From the cell containing the given text, extract its center point as (X, Y) coordinate. 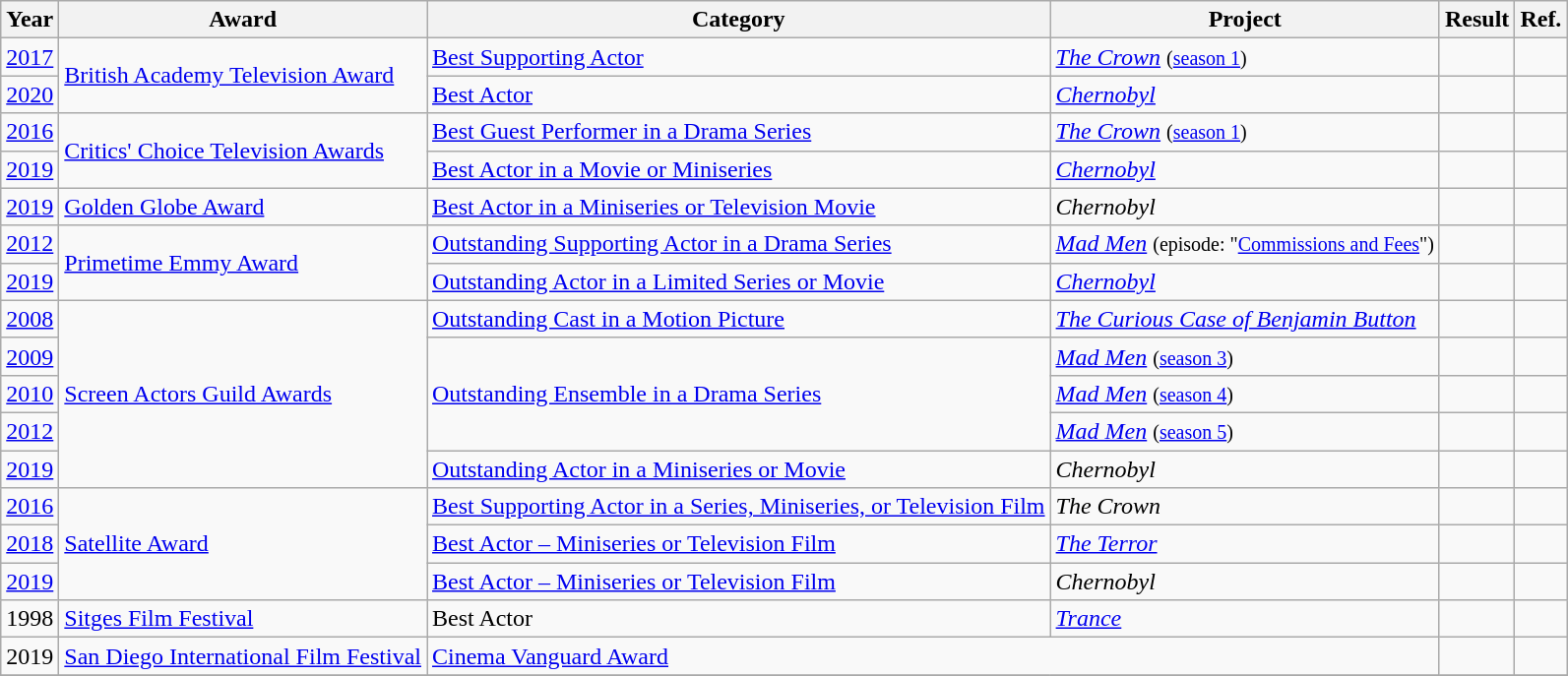
Critics' Choice Television Awards (243, 151)
Outstanding Supporting Actor in a Drama Series (739, 244)
Result (1476, 20)
Best Supporting Actor in a Series, Miniseries, or Television Film (739, 507)
Satellite Award (243, 544)
Category (739, 20)
Outstanding Actor in a Limited Series or Movie (739, 281)
2010 (30, 394)
British Academy Television Award (243, 76)
2018 (30, 544)
Award (243, 20)
Year (30, 20)
Mad Men (episode: "Commissions and Fees") (1244, 244)
Golden Globe Award (243, 207)
The Crown (1244, 507)
Cinema Vanguard Award (933, 656)
San Diego International Film Festival (243, 656)
Mad Men (season 5) (1244, 431)
The Terror (1244, 544)
Screen Actors Guild Awards (243, 394)
Outstanding Actor in a Miniseries or Movie (739, 469)
2017 (30, 57)
Mad Men (season 4) (1244, 394)
Best Actor in a Miniseries or Television Movie (739, 207)
Best Supporting Actor (739, 57)
Best Guest Performer in a Drama Series (739, 132)
Mad Men (season 3) (1244, 356)
2008 (30, 319)
Best Actor in a Movie or Miniseries (739, 169)
Ref. (1541, 20)
The Curious Case of Benjamin Button (1244, 319)
Outstanding Ensemble in a Drama Series (739, 394)
2020 (30, 94)
Project (1244, 20)
2009 (30, 356)
1998 (30, 619)
Primetime Emmy Award (243, 263)
Outstanding Cast in a Motion Picture (739, 319)
Sitges Film Festival (243, 619)
Trance (1244, 619)
